Provide the (X, Y) coordinate of the cell's center where the given text is located.  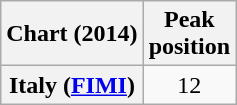
Italy (FIMI) (72, 85)
12 (189, 85)
Chart (2014) (72, 34)
Peakposition (189, 34)
